Identify which cell holds the provided text, then report its (X, Y) central coordinate. 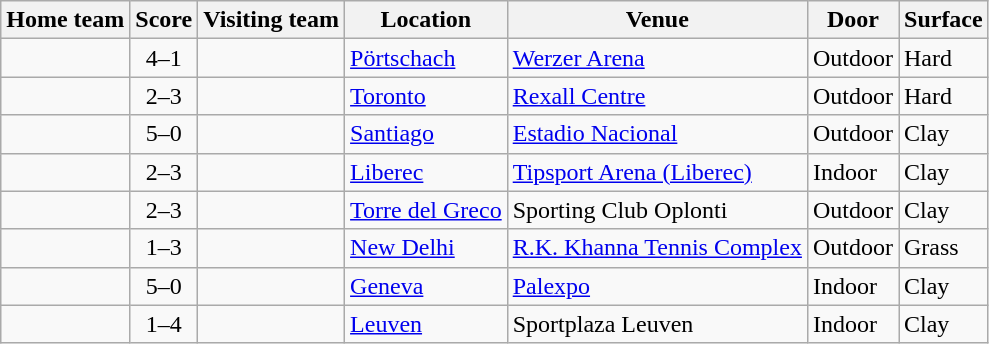
Location (426, 20)
1–4 (164, 324)
Palexpo (657, 286)
Estadio Nacional (657, 134)
Home team (66, 20)
Surface (943, 20)
Sporting Club Oplonti (657, 210)
R.K. Khanna Tennis Complex (657, 248)
Rexall Centre (657, 96)
Toronto (426, 96)
Leuven (426, 324)
Geneva (426, 286)
Grass (943, 248)
Door (852, 20)
Santiago (426, 134)
New Delhi (426, 248)
Visiting team (272, 20)
Score (164, 20)
Torre del Greco (426, 210)
Werzer Arena (657, 58)
Venue (657, 20)
1–3 (164, 248)
Sportplaza Leuven (657, 324)
Tipsport Arena (Liberec) (657, 172)
Liberec (426, 172)
4–1 (164, 58)
Pörtschach (426, 58)
